From the cell containing the given text, extract its center point as (X, Y) coordinate. 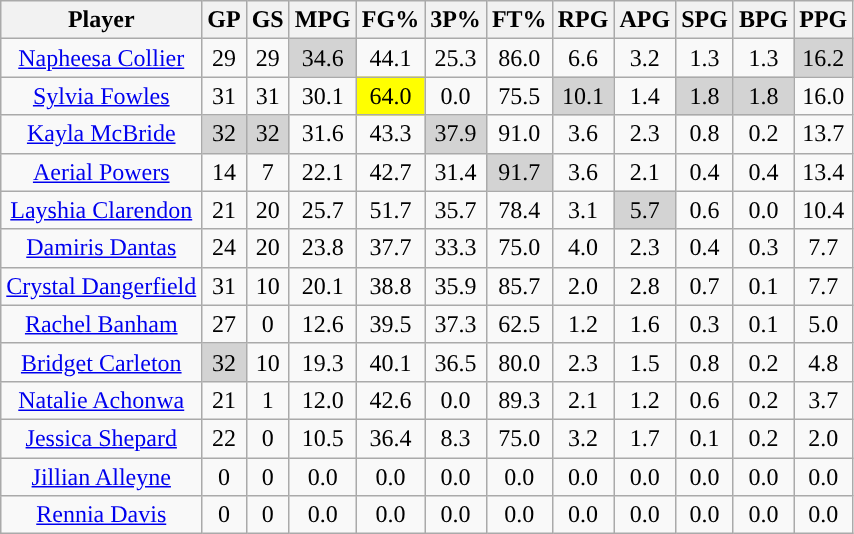
39.5 (390, 324)
64.0 (390, 96)
20.1 (322, 286)
1.6 (645, 324)
22.1 (322, 172)
86.0 (519, 58)
85.7 (519, 286)
Rachel Banham (102, 324)
0.7 (705, 286)
RPG (583, 20)
Rennia Davis (102, 515)
1.5 (645, 362)
78.4 (519, 210)
62.5 (519, 324)
13.7 (824, 134)
4.8 (824, 362)
Kayla McBride (102, 134)
5.7 (645, 210)
19.3 (322, 362)
25.7 (322, 210)
3P% (456, 20)
SPG (705, 20)
6.6 (583, 58)
Damiris Dantas (102, 248)
MPG (322, 20)
10.5 (322, 438)
37.9 (456, 134)
FG% (390, 20)
36.5 (456, 362)
Layshia Clarendon (102, 210)
25.3 (456, 58)
Aerial Powers (102, 172)
37.7 (390, 248)
Natalie Achonwa (102, 400)
14 (224, 172)
Bridget Carleton (102, 362)
1.7 (645, 438)
38.8 (390, 286)
APG (645, 20)
36.4 (390, 438)
Jillian Alleyne (102, 477)
4.0 (583, 248)
16.2 (824, 58)
30.1 (322, 96)
43.3 (390, 134)
8.3 (456, 438)
16.0 (824, 96)
31.6 (322, 134)
44.1 (390, 58)
Sylvia Fowles (102, 96)
42.7 (390, 172)
1 (268, 400)
3.1 (583, 210)
BPG (763, 20)
7 (268, 172)
91.7 (519, 172)
1.4 (645, 96)
GS (268, 20)
31.4 (456, 172)
12.0 (322, 400)
27 (224, 324)
42.6 (390, 400)
24 (224, 248)
40.1 (390, 362)
10.4 (824, 210)
35.7 (456, 210)
Napheesa Collier (102, 58)
3.7 (824, 400)
13.4 (824, 172)
33.3 (456, 248)
10.1 (583, 96)
35.9 (456, 286)
91.0 (519, 134)
Jessica Shepard (102, 438)
GP (224, 20)
89.3 (519, 400)
22 (224, 438)
12.6 (322, 324)
FT% (519, 20)
51.7 (390, 210)
23.8 (322, 248)
80.0 (519, 362)
5.0 (824, 324)
75.5 (519, 96)
34.6 (322, 58)
Crystal Dangerfield (102, 286)
PPG (824, 20)
Player (102, 20)
2.8 (645, 286)
37.3 (456, 324)
